Scan for the cell matching the given text and deliver its (X, Y) coordinate at center. 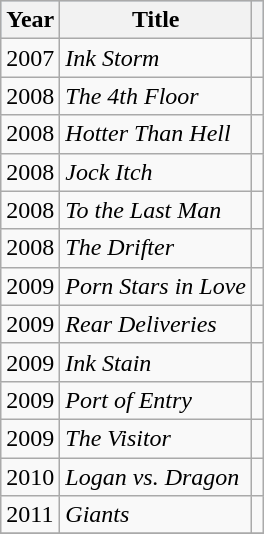
2010 (30, 477)
The 4th Floor (156, 96)
Rear Deliveries (156, 324)
Jock Itch (156, 172)
Ink Stain (156, 362)
The Drifter (156, 248)
Port of Entry (156, 400)
Title (156, 20)
Porn Stars in Love (156, 286)
2007 (30, 58)
Year (30, 20)
Logan vs. Dragon (156, 477)
The Visitor (156, 438)
Hotter Than Hell (156, 134)
To the Last Man (156, 210)
Ink Storm (156, 58)
Giants (156, 515)
2011 (30, 515)
